Detect which cell encompasses the target text, then output its [x, y] center coordinate. 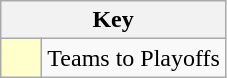
Teams to Playoffs [134, 58]
Key [114, 20]
